Extract the (x, y) coordinate from the center of the cell holding the provided text.  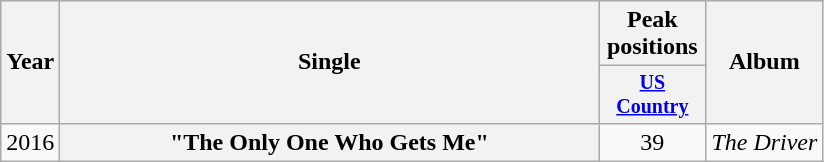
2016 (30, 142)
Year (30, 62)
Single (330, 62)
US Country (652, 94)
39 (652, 142)
The Driver (764, 142)
Album (764, 62)
Peak positions (652, 34)
"The Only One Who Gets Me" (330, 142)
